Search for the cell housing the specified text and yield its [x, y] center coordinate. 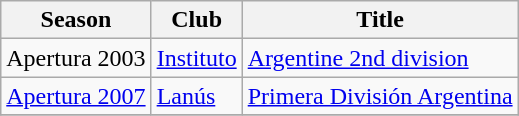
Season [76, 20]
Argentine 2nd division [380, 58]
Apertura 2007 [76, 96]
Instituto [196, 58]
Club [196, 20]
Title [380, 20]
Lanús [196, 96]
Primera División Argentina [380, 96]
Apertura 2003 [76, 58]
